Locate the cell with the specified text and output its (x, y) center coordinate. 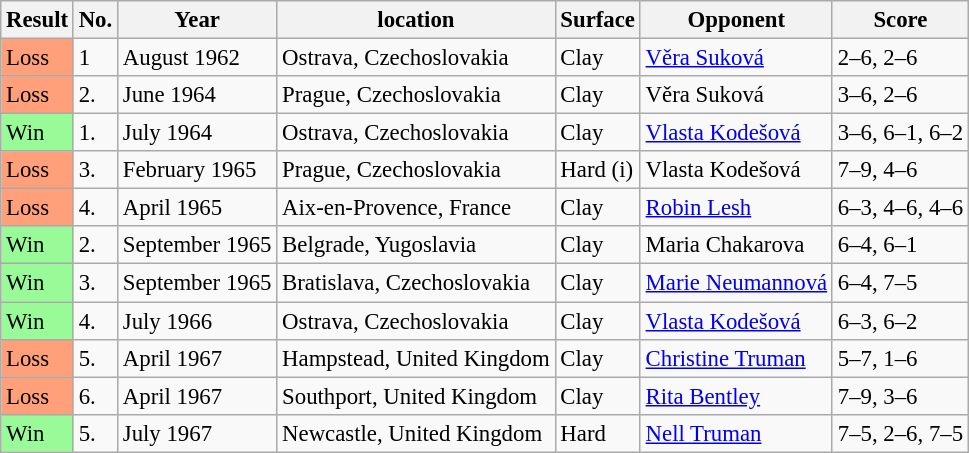
Belgrade, Yugoslavia (416, 245)
July 1967 (196, 433)
April 1965 (196, 208)
June 1964 (196, 95)
Marie Neumannová (736, 283)
Hard (598, 433)
Christine Truman (736, 358)
6–4, 7–5 (900, 283)
Surface (598, 20)
Opponent (736, 20)
July 1966 (196, 321)
1. (95, 133)
Newcastle, United Kingdom (416, 433)
Maria Chakarova (736, 245)
7–9, 3–6 (900, 396)
Aix-en-Provence, France (416, 208)
Nell Truman (736, 433)
August 1962 (196, 58)
February 1965 (196, 170)
5–7, 1–6 (900, 358)
6–3, 6–2 (900, 321)
location (416, 20)
Result (38, 20)
6. (95, 396)
Robin Lesh (736, 208)
Bratislava, Czechoslovakia (416, 283)
3–6, 6–1, 6–2 (900, 133)
July 1964 (196, 133)
6–4, 6–1 (900, 245)
Hampstead, United Kingdom (416, 358)
Year (196, 20)
3–6, 2–6 (900, 95)
No. (95, 20)
Hard (i) (598, 170)
7–5, 2–6, 7–5 (900, 433)
2–6, 2–6 (900, 58)
Score (900, 20)
7–9, 4–6 (900, 170)
Rita Bentley (736, 396)
1 (95, 58)
Southport, United Kingdom (416, 396)
6–3, 4–6, 4–6 (900, 208)
